Determine the (x, y) coordinate at the center of the cell enclosing the given text.  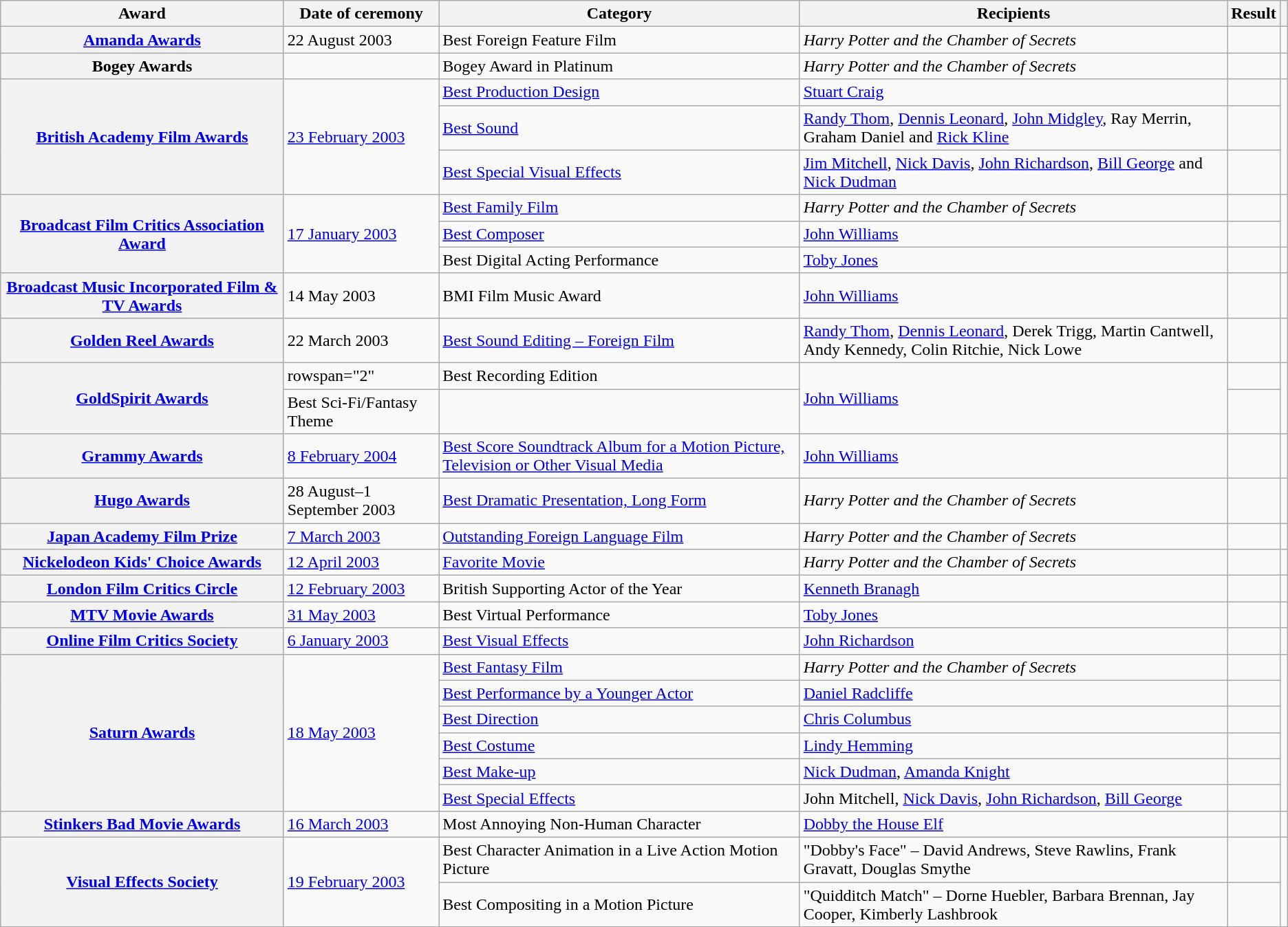
Award (142, 14)
Best Production Design (619, 92)
Stinkers Bad Movie Awards (142, 824)
19 February 2003 (361, 882)
Result (1254, 14)
Nickelodeon Kids' Choice Awards (142, 563)
Recipients (1013, 14)
23 February 2003 (361, 137)
Best Dramatic Presentation, Long Form (619, 501)
Golden Reel Awards (142, 340)
Best Special Visual Effects (619, 172)
British Academy Film Awards (142, 137)
17 January 2003 (361, 234)
BMI Film Music Award (619, 296)
Lindy Hemming (1013, 745)
Outstanding Foreign Language Film (619, 536)
7 March 2003 (361, 536)
Hugo Awards (142, 501)
Best Score Soundtrack Album for a Motion Picture, Television or Other Visual Media (619, 457)
Broadcast Film Critics Association Award (142, 234)
Bogey Award in Platinum (619, 66)
31 May 2003 (361, 615)
Best Special Effects (619, 798)
Most Annoying Non-Human Character (619, 824)
Daniel Radcliffe (1013, 693)
Best Costume (619, 745)
28 August–1 September 2003 (361, 501)
Best Fantasy Film (619, 667)
6 January 2003 (361, 641)
14 May 2003 (361, 296)
MTV Movie Awards (142, 615)
Best Composer (619, 234)
Saturn Awards (142, 732)
Stuart Craig (1013, 92)
Broadcast Music Incorporated Film & TV Awards (142, 296)
Nick Dudman, Amanda Knight (1013, 772)
Best Sci-Fi/Fantasy Theme (361, 411)
Chris Columbus (1013, 719)
Best Virtual Performance (619, 615)
Best Family Film (619, 208)
16 March 2003 (361, 824)
Bogey Awards (142, 66)
John Richardson (1013, 641)
Best Performance by a Younger Actor (619, 693)
Best Compositing in a Motion Picture (619, 904)
12 April 2003 (361, 563)
Best Make-up (619, 772)
London Film Critics Circle (142, 589)
12 February 2003 (361, 589)
Randy Thom, Dennis Leonard, John Midgley, Ray Merrin, Graham Daniel and Rick Kline (1013, 128)
Amanda Awards (142, 40)
Best Foreign Feature Film (619, 40)
Grammy Awards (142, 457)
Online Film Critics Society (142, 641)
Category (619, 14)
Best Digital Acting Performance (619, 260)
John Mitchell, Nick Davis, John Richardson, Bill George (1013, 798)
Jim Mitchell, Nick Davis, John Richardson, Bill George and Nick Dudman (1013, 172)
"Dobby's Face" – David Andrews, Steve Rawlins, Frank Gravatt, Douglas Smythe (1013, 860)
"Quidditch Match" – Dorne Huebler, Barbara Brennan, Jay Cooper, Kimberly Lashbrook (1013, 904)
GoldSpirit Awards (142, 397)
Best Direction (619, 719)
rowspan="2" (361, 375)
Best Sound (619, 128)
Japan Academy Film Prize (142, 536)
British Supporting Actor of the Year (619, 589)
Dobby the House Elf (1013, 824)
Best Recording Edition (619, 375)
18 May 2003 (361, 732)
Kenneth Branagh (1013, 589)
Favorite Movie (619, 563)
22 August 2003 (361, 40)
Best Visual Effects (619, 641)
Best Sound Editing – Foreign Film (619, 340)
8 February 2004 (361, 457)
Visual Effects Society (142, 882)
22 March 2003 (361, 340)
Date of ceremony (361, 14)
Best Character Animation in a Live Action Motion Picture (619, 860)
Randy Thom, Dennis Leonard, Derek Trigg, Martin Cantwell, Andy Kennedy, Colin Ritchie, Nick Lowe (1013, 340)
